Extract the (x, y) coordinate from the center of the cell holding the provided text.  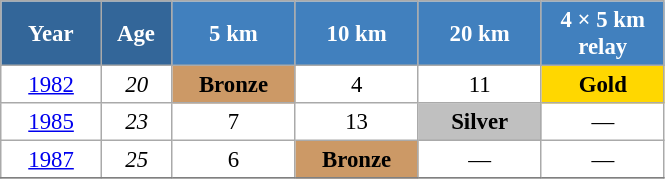
20 (136, 85)
23 (136, 122)
6 (234, 160)
10 km (356, 34)
1982 (52, 85)
11 (480, 85)
Silver (480, 122)
25 (136, 160)
20 km (480, 34)
1987 (52, 160)
Year (52, 34)
Gold (602, 85)
4 × 5 km relay (602, 34)
4 (356, 85)
13 (356, 122)
Age (136, 34)
7 (234, 122)
1985 (52, 122)
5 km (234, 34)
